Return [X, Y] of the center of cell containing provided text 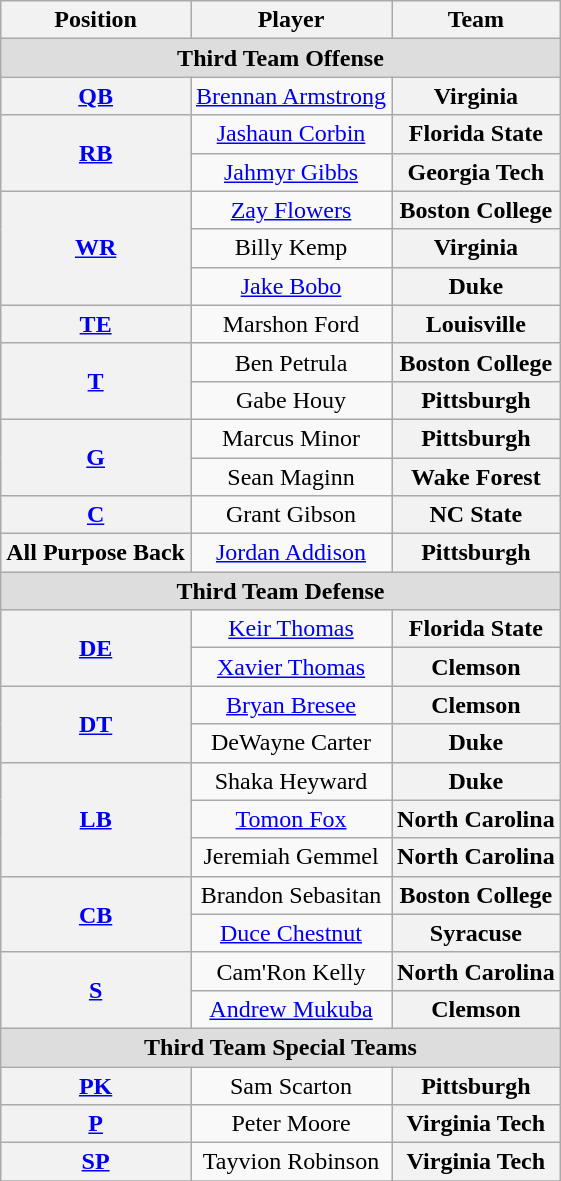
Jeremiah Gemmel [290, 857]
Louisville [476, 324]
Tayvion Robinson [290, 1162]
NC State [476, 515]
Jordan Addison [290, 553]
Tomon Fox [290, 819]
Brandon Sebasitan [290, 895]
DeWayne Carter [290, 743]
T [96, 381]
DE [96, 648]
Third Team Offense [280, 58]
Brennan Armstrong [290, 96]
Jahmyr Gibbs [290, 172]
LB [96, 819]
Billy Kemp [290, 248]
Bryan Bresee [290, 705]
Player [290, 20]
S [96, 990]
SP [96, 1162]
Zay Flowers [290, 210]
Xavier Thomas [290, 667]
All Purpose Back [96, 553]
Gabe Houy [290, 400]
RB [96, 153]
Syracuse [476, 933]
PK [96, 1085]
C [96, 515]
Third Team Special Teams [280, 1047]
Shaka Heyward [290, 781]
TE [96, 324]
Third Team Defense [280, 591]
QB [96, 96]
Position [96, 20]
P [96, 1124]
Jashaun Corbin [290, 134]
Marcus Minor [290, 438]
Sean Maginn [290, 477]
Georgia Tech [476, 172]
Keir Thomas [290, 629]
Duce Chestnut [290, 933]
Cam'Ron Kelly [290, 971]
Grant Gibson [290, 515]
Wake Forest [476, 477]
Team [476, 20]
Peter Moore [290, 1124]
Sam Scarton [290, 1085]
Jake Bobo [290, 286]
DT [96, 724]
WR [96, 248]
G [96, 457]
Andrew Mukuba [290, 1009]
Marshon Ford [290, 324]
CB [96, 914]
Ben Petrula [290, 362]
